Output the [X, Y] coordinate of the center of the cell containing the given text.  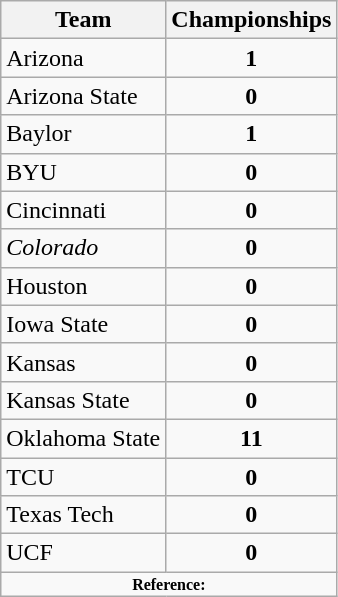
Team [84, 20]
UCF [84, 553]
BYU [84, 172]
Reference: [169, 584]
Arizona [84, 58]
Kansas [84, 362]
Oklahoma State [84, 438]
Houston [84, 286]
Iowa State [84, 324]
11 [252, 438]
Kansas State [84, 400]
TCU [84, 477]
Baylor [84, 134]
Colorado [84, 248]
Championships [252, 20]
Arizona State [84, 96]
Texas Tech [84, 515]
Cincinnati [84, 210]
